Scan for the cell matching the given text and deliver its (X, Y) coordinate at center. 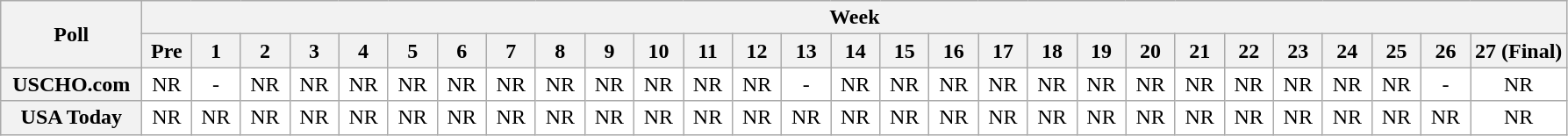
Pre (167, 51)
1 (216, 51)
USCHO.com (72, 84)
18 (1052, 51)
8 (560, 51)
10 (658, 51)
17 (1003, 51)
Poll (72, 34)
27 (Final) (1519, 51)
20 (1150, 51)
14 (856, 51)
9 (609, 51)
23 (1298, 51)
11 (707, 51)
24 (1347, 51)
12 (757, 51)
19 (1101, 51)
6 (462, 51)
2 (265, 51)
16 (954, 51)
USA Today (72, 118)
26 (1445, 51)
22 (1249, 51)
25 (1396, 51)
15 (905, 51)
3 (314, 51)
4 (363, 51)
Week (855, 18)
5 (412, 51)
7 (511, 51)
13 (806, 51)
21 (1199, 51)
